Return (x, y) of the center of cell containing provided text 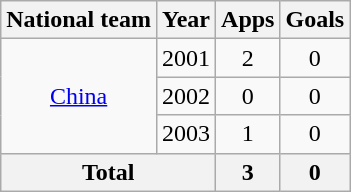
2001 (186, 58)
Total (108, 172)
2002 (186, 96)
National team (79, 20)
2 (248, 58)
China (79, 96)
Year (186, 20)
2003 (186, 134)
Goals (315, 20)
3 (248, 172)
Apps (248, 20)
1 (248, 134)
